From the cell containing the given text, extract its center point as (X, Y) coordinate. 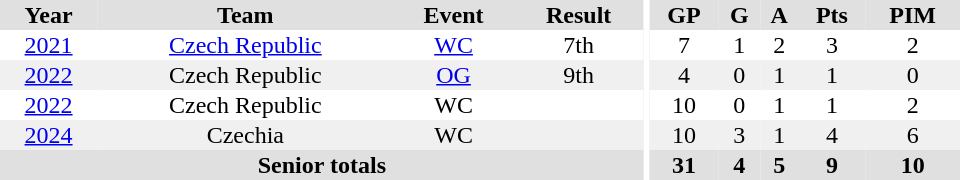
Senior totals (322, 165)
GP (684, 15)
G (740, 15)
2024 (48, 135)
A (780, 15)
Team (245, 15)
Pts (832, 15)
7th (579, 45)
Czechia (245, 135)
9 (832, 165)
9th (579, 75)
Year (48, 15)
Result (579, 15)
31 (684, 165)
7 (684, 45)
Event (454, 15)
5 (780, 165)
PIM (912, 15)
OG (454, 75)
6 (912, 135)
2021 (48, 45)
